Search for the cell housing the specified text and yield its (X, Y) center coordinate. 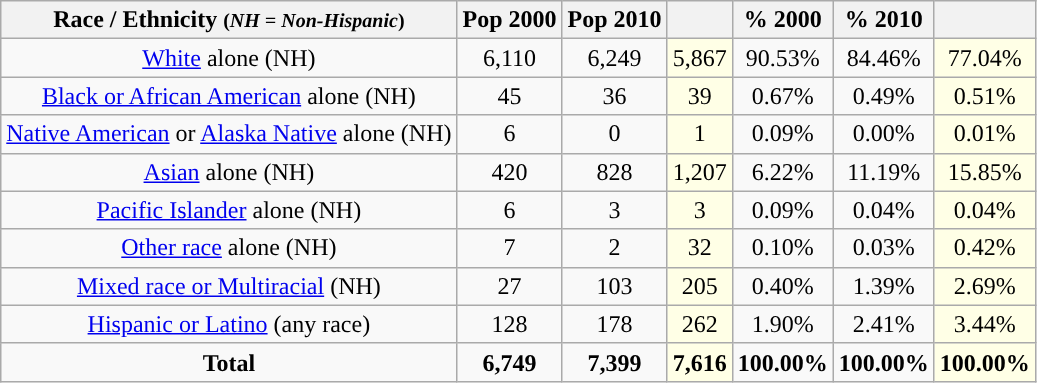
7,399 (614, 362)
Mixed race or Multiracial (NH) (229, 286)
2 (614, 248)
205 (700, 286)
Black or African American alone (NH) (229, 96)
5,867 (700, 58)
36 (614, 96)
178 (614, 324)
0.67% (782, 96)
39 (700, 96)
Pacific Islander alone (NH) (229, 210)
27 (510, 286)
Pop 2010 (614, 20)
Other race alone (NH) (229, 248)
6.22% (782, 172)
Asian alone (NH) (229, 172)
% 2010 (884, 20)
90.53% (782, 58)
Total (229, 362)
262 (700, 324)
Native American or Alaska Native alone (NH) (229, 134)
1,207 (700, 172)
77.04% (984, 58)
2.41% (884, 324)
15.85% (984, 172)
11.19% (884, 172)
0.10% (782, 248)
1.90% (782, 324)
0.42% (984, 248)
0.03% (884, 248)
0.51% (984, 96)
Race / Ethnicity (NH = Non-Hispanic) (229, 20)
% 2000 (782, 20)
0.00% (884, 134)
Hispanic or Latino (any race) (229, 324)
Pop 2000 (510, 20)
1.39% (884, 286)
45 (510, 96)
2.69% (984, 286)
1 (700, 134)
828 (614, 172)
White alone (NH) (229, 58)
103 (614, 286)
0.49% (884, 96)
7,616 (700, 362)
32 (700, 248)
84.46% (884, 58)
6,110 (510, 58)
6,749 (510, 362)
128 (510, 324)
6,249 (614, 58)
420 (510, 172)
3.44% (984, 324)
0.01% (984, 134)
7 (510, 248)
0 (614, 134)
0.40% (782, 286)
